Capture the cell that displays the provided text and extract its (X, Y) central coordinate. 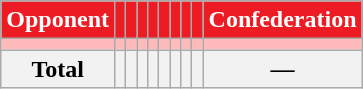
Opponent (58, 20)
Confederation (282, 20)
Total (58, 69)
— (282, 69)
